Return the (X, Y) coordinate for the center point of the cell that contains the specified text.  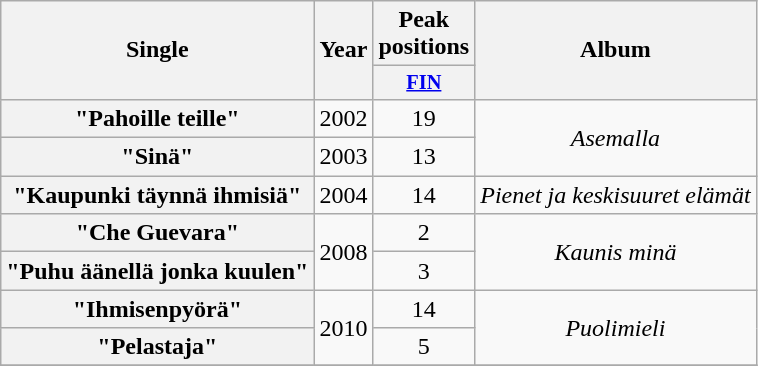
Single (158, 50)
19 (424, 118)
Album (616, 50)
"Puhu äänellä jonka kuulen" (158, 271)
2010 (344, 328)
2008 (344, 252)
5 (424, 347)
"Che Guevara" (158, 233)
Year (344, 50)
"Sinä" (158, 157)
2 (424, 233)
13 (424, 157)
"Pelastaja" (158, 347)
Peak positions (424, 34)
"Pahoille teille" (158, 118)
Kaunis minä (616, 252)
Asemalla (616, 137)
Puolimieli (616, 328)
"Ihmisenpyörä" (158, 309)
Pienet ja keskisuuret elämät (616, 195)
3 (424, 271)
2004 (344, 195)
FIN (424, 83)
2003 (344, 157)
"Kaupunki täynnä ihmisiä" (158, 195)
2002 (344, 118)
